Detect which cell encompasses the target text, then output its [X, Y] center coordinate. 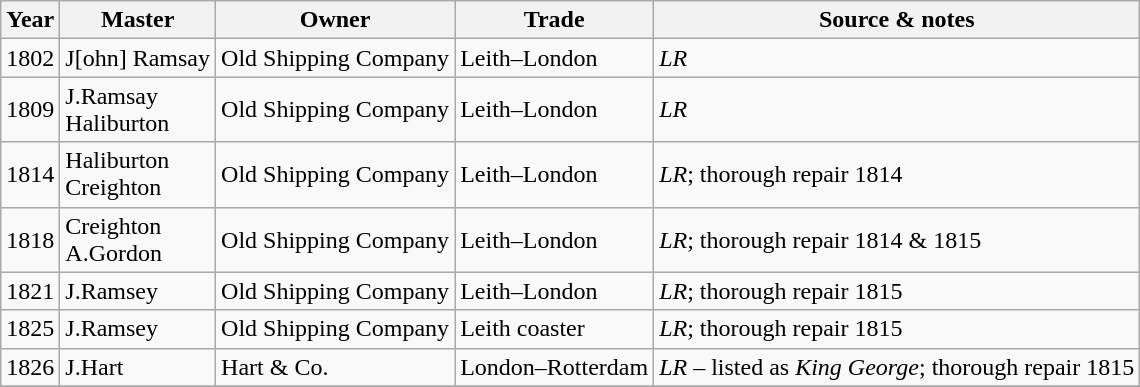
J[ohn] Ramsay [138, 58]
J.RamsayHaliburton [138, 110]
LR – listed as King George; thorough repair 1815 [897, 367]
CreightonA.Gordon [138, 240]
LR; thorough repair 1814 [897, 174]
Owner [336, 20]
HaliburtonCreighton [138, 174]
1826 [30, 367]
1802 [30, 58]
Hart & Co. [336, 367]
Trade [554, 20]
1818 [30, 240]
Leith coaster [554, 329]
1821 [30, 291]
1825 [30, 329]
Master [138, 20]
London–Rotterdam [554, 367]
Source & notes [897, 20]
J.Hart [138, 367]
Year [30, 20]
1809 [30, 110]
1814 [30, 174]
LR; thorough repair 1814 & 1815 [897, 240]
